Return the (X, Y) coordinate for the center point of the cell that contains the specified text.  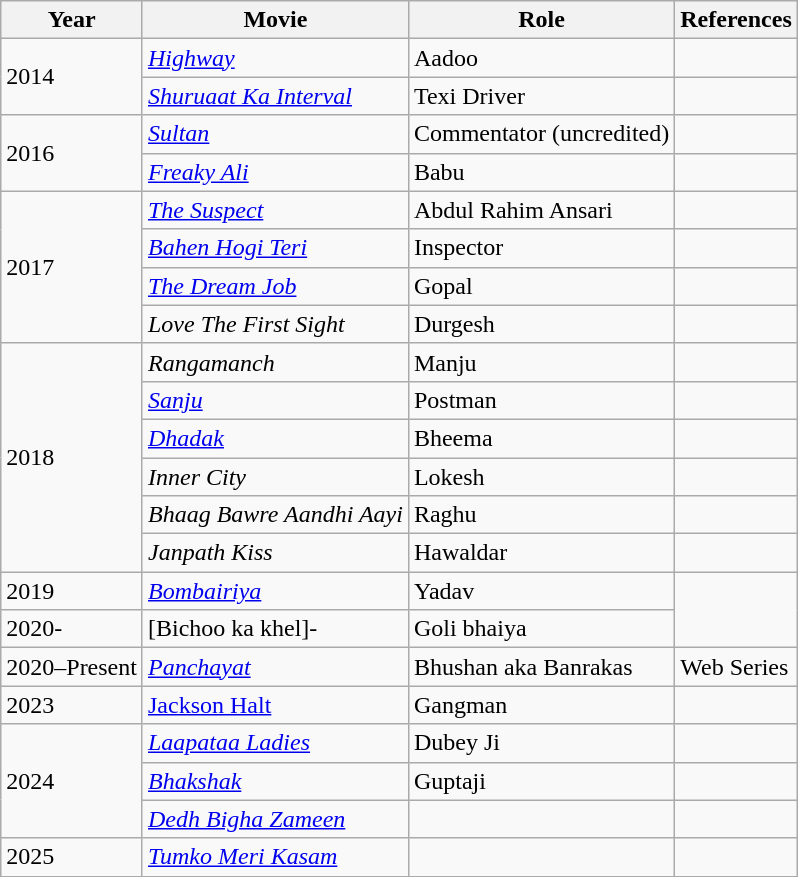
Bhaag Bawre Aandhi Aayi (275, 515)
2020–Present (72, 667)
The Suspect (275, 210)
Sanju (275, 400)
Dubey Ji (541, 743)
2025 (72, 857)
2024 (72, 781)
Durgesh (541, 324)
Dedh Bigha Zameen (275, 819)
Movie (275, 20)
Commentator (uncredited) (541, 134)
Year (72, 20)
Bahen Hogi Teri (275, 248)
Freaky Ali (275, 172)
Dhadak (275, 438)
Panchayat (275, 667)
Bombairiya (275, 591)
Abdul Rahim Ansari (541, 210)
Laapataa Ladies (275, 743)
Sultan (275, 134)
2023 (72, 705)
2019 (72, 591)
Gangman (541, 705)
Raghu (541, 515)
2017 (72, 267)
Manju (541, 362)
[Bichoo ka khel]- (275, 629)
Rangamanch (275, 362)
2018 (72, 457)
The Dream Job (275, 286)
Shuruaat Ka Interval (275, 96)
Babu (541, 172)
Inspector (541, 248)
Jackson Halt (275, 705)
Lokesh (541, 477)
Tumko Meri Kasam (275, 857)
Role (541, 20)
Love The First Sight (275, 324)
Aadoo (541, 58)
Texi Driver (541, 96)
Guptaji (541, 781)
2014 (72, 77)
2020- (72, 629)
Goli bhaiya (541, 629)
Bheema (541, 438)
Janpath Kiss (275, 553)
Highway (275, 58)
2016 (72, 153)
Inner City (275, 477)
Yadav (541, 591)
Bhakshak (275, 781)
Hawaldar (541, 553)
References (736, 20)
Gopal (541, 286)
Web Series (736, 667)
Bhushan aka Banrakas (541, 667)
Postman (541, 400)
